From the cell containing the given text, extract its center point as (x, y) coordinate. 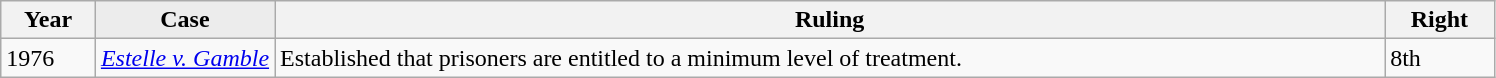
8th (1440, 58)
Case (184, 20)
Year (48, 20)
Estelle v. Gamble (184, 58)
Right (1440, 20)
1976 (48, 58)
Established that prisoners are entitled to a minimum level of treatment. (830, 58)
Ruling (830, 20)
